Provide the [x, y] coordinate of the cell's center where the given text is located.  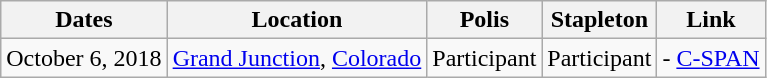
- C-SPAN [711, 58]
Location [297, 20]
Stapleton [600, 20]
Polis [484, 20]
October 6, 2018 [84, 58]
Dates [84, 20]
Grand Junction, Colorado [297, 58]
Link [711, 20]
